Extract the (x, y) coordinate from the center of the cell holding the provided text.  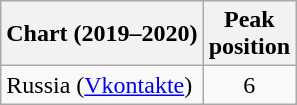
Peakposition (249, 34)
6 (249, 85)
Russia (Vkontakte) (102, 85)
Chart (2019–2020) (102, 34)
